Identify which cell holds the provided text, then report its (x, y) central coordinate. 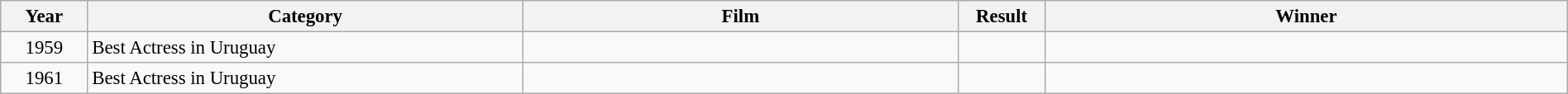
1961 (45, 78)
Year (45, 16)
Result (1001, 16)
Winner (1307, 16)
Category (305, 16)
1959 (45, 48)
Film (740, 16)
